Extract the [x, y] coordinate from the center of the cell holding the provided text.  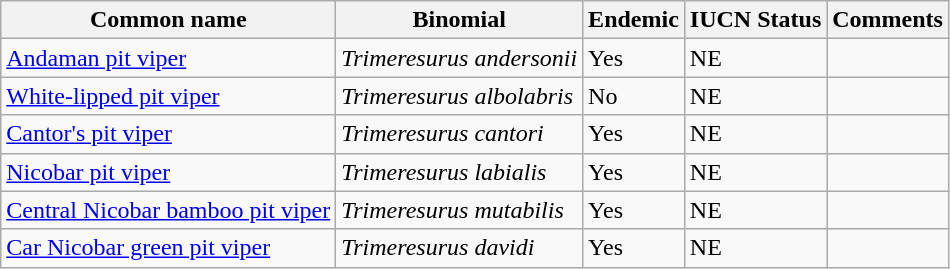
Comments [888, 20]
No [634, 96]
Nicobar pit viper [168, 172]
White-lipped pit viper [168, 96]
Trimeresurus labialis [460, 172]
Trimeresurus cantori [460, 134]
Common name [168, 20]
Car Nicobar green pit viper [168, 248]
IUCN Status [755, 20]
Trimeresurus davidi [460, 248]
Endemic [634, 20]
Trimeresurus andersonii [460, 58]
Central Nicobar bamboo pit viper [168, 210]
Trimeresurus mutabilis [460, 210]
Binomial [460, 20]
Trimeresurus albolabris [460, 96]
Cantor's pit viper [168, 134]
Andaman pit viper [168, 58]
